Search for the cell housing the specified text and yield its (X, Y) center coordinate. 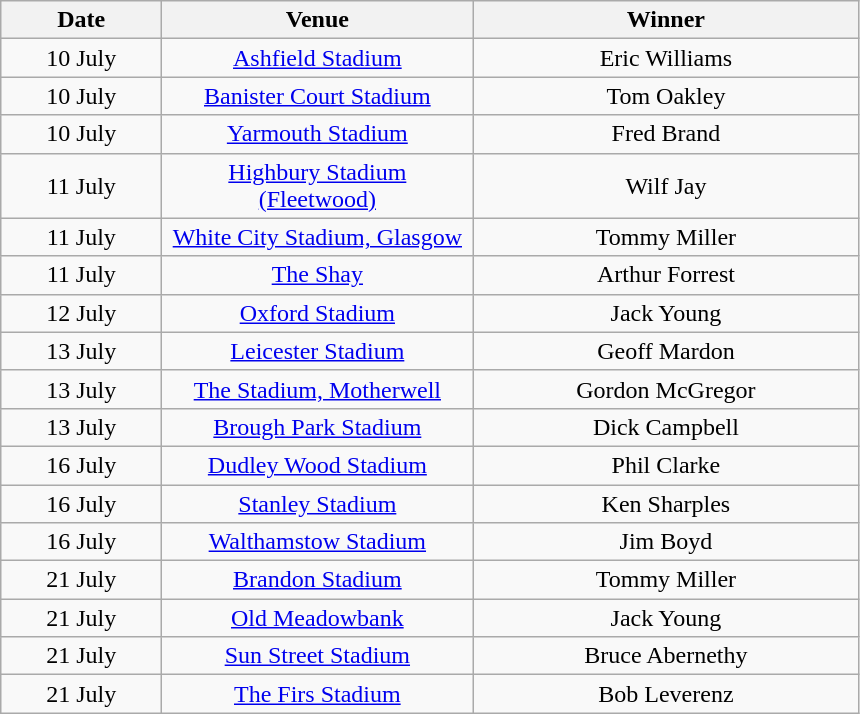
Bruce Abernethy (666, 656)
Dick Campbell (666, 427)
White City Stadium, Glasgow (318, 237)
Tom Oakley (666, 96)
12 July (82, 313)
The Stadium, Motherwell (318, 389)
Yarmouth Stadium (318, 134)
Ken Sharples (666, 503)
The Shay (318, 275)
Phil Clarke (666, 465)
Brandon Stadium (318, 580)
Oxford Stadium (318, 313)
Arthur Forrest (666, 275)
Winner (666, 20)
Eric Williams (666, 58)
Gordon McGregor (666, 389)
The Firs Stadium (318, 694)
Bob Leverenz (666, 694)
Venue (318, 20)
Old Meadowbank (318, 618)
Sun Street Stadium (318, 656)
Wilf Jay (666, 186)
Brough Park Stadium (318, 427)
Dudley Wood Stadium (318, 465)
Banister Court Stadium (318, 96)
Jim Boyd (666, 542)
Stanley Stadium (318, 503)
Ashfield Stadium (318, 58)
Date (82, 20)
Walthamstow Stadium (318, 542)
Highbury Stadium (Fleetwood) (318, 186)
Leicester Stadium (318, 351)
Geoff Mardon (666, 351)
Fred Brand (666, 134)
